Scan for the cell matching the given text and deliver its (x, y) coordinate at center. 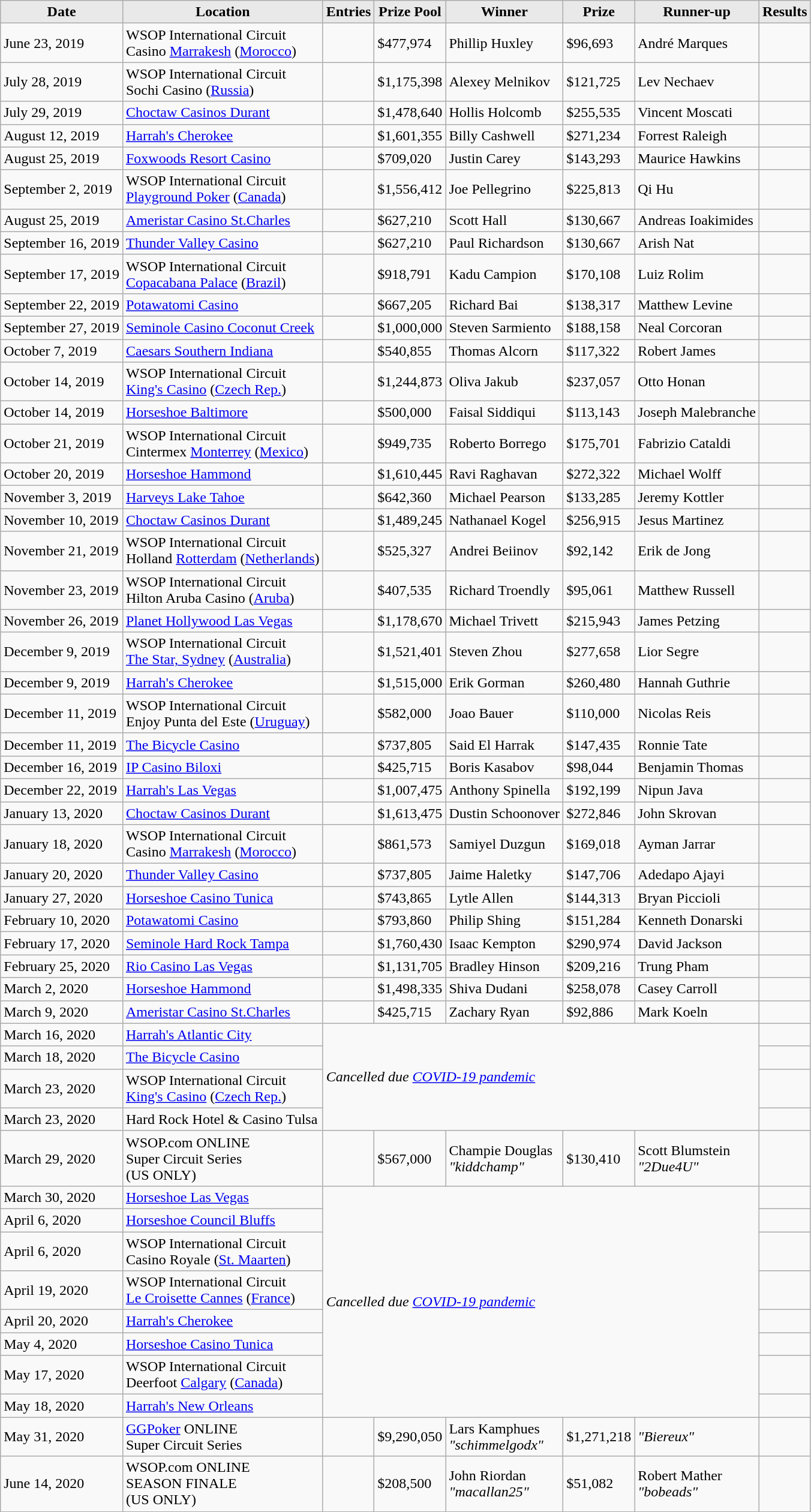
October 7, 2019 (62, 351)
$130,410 (599, 1158)
Joe Pellegrino (504, 190)
January 20, 2020 (62, 875)
$95,061 (599, 590)
$1,271,218 (599, 1437)
Michael Pearson (504, 497)
$290,974 (599, 943)
Richard Bai (504, 305)
Otto Honan (697, 381)
WSOP International CircuitHolland Rotterdam (Netherlands) (223, 551)
January 27, 2020 (62, 898)
John Riordan"macallan25" (504, 1484)
Harveys Lake Tahoe (223, 497)
Planet Hollywood Las Vegas (223, 621)
WSOP International CircuitThe Star, Sydney (Australia) (223, 651)
$918,791 (410, 273)
James Petzing (697, 621)
Jeremy Kottler (697, 497)
Steven Sarmiento (504, 327)
$143,293 (599, 158)
Lytle Allen (504, 898)
$121,725 (599, 82)
$117,322 (599, 351)
Faisal Siddiqui (504, 413)
Bradley Hinson (504, 966)
March 16, 2020 (62, 1035)
Michael Wolff (697, 474)
$477,974 (410, 43)
June 23, 2019 (62, 43)
$1,613,475 (410, 813)
Casey Carroll (697, 989)
Date (62, 12)
Jaime Haletky (504, 875)
Results (785, 12)
Adedapo Ajayi (697, 875)
WSOP International CircuitCasino Royale (St. Maarten) (223, 1251)
$1,178,670 (410, 621)
Andrei Beiinov (504, 551)
Champie Douglas"kiddchamp" (504, 1158)
$407,535 (410, 590)
IP Casino Biloxi (223, 767)
$540,855 (410, 351)
November 3, 2019 (62, 497)
Ronnie Tate (697, 744)
Boris Kasabov (504, 767)
Joao Bauer (504, 714)
$272,846 (599, 813)
Lars Kamphues"schimmelgodx" (504, 1437)
$110,000 (599, 714)
Michael Trivett (504, 621)
August 12, 2019 (62, 136)
Benjamin Thomas (697, 767)
July 29, 2019 (62, 113)
Fabrizio Cataldi (697, 444)
$642,360 (410, 497)
Forrest Raleigh (697, 136)
Lior Segre (697, 651)
November 23, 2019 (62, 590)
$1,007,475 (410, 790)
Runner-up (697, 12)
$271,234 (599, 136)
September 22, 2019 (62, 305)
$500,000 (410, 413)
Bryan Piccioli (697, 898)
Erik de Jong (697, 551)
$861,573 (410, 844)
Robert James (697, 351)
June 14, 2020 (62, 1484)
$582,000 (410, 714)
$208,500 (410, 1484)
Erik Gorman (504, 683)
Horseshoe Las Vegas (223, 1197)
December 22, 2019 (62, 790)
Samiyel Duzgun (504, 844)
$667,205 (410, 305)
April 19, 2020 (62, 1291)
$113,143 (599, 413)
$1,498,335 (410, 989)
October 21, 2019 (62, 444)
WSOP International CircuitSochi Casino (Russia) (223, 82)
May 17, 2020 (62, 1375)
WSOP International CircuitCintermex Monterrey (Mexico) (223, 444)
February 25, 2020 (62, 966)
November 21, 2019 (62, 551)
Prize Pool (410, 12)
May 31, 2020 (62, 1437)
March 2, 2020 (62, 989)
John Skrovan (697, 813)
$277,658 (599, 651)
Harrah's Las Vegas (223, 790)
March 29, 2020 (62, 1158)
$1,760,430 (410, 943)
$144,313 (599, 898)
Horseshoe Baltimore (223, 413)
Seminole Casino Coconut Creek (223, 327)
$147,706 (599, 875)
Thomas Alcorn (504, 351)
$209,216 (599, 966)
Joseph Malebranche (697, 413)
February 17, 2020 (62, 943)
$169,018 (599, 844)
Alexey Melnikov (504, 82)
$1,000,000 (410, 327)
December 16, 2019 (62, 767)
WSOP International CircuitEnjoy Punta del Este (Uruguay) (223, 714)
Maurice Hawkins (697, 158)
Prize (599, 12)
Nathanael Kogel (504, 520)
WSOP International CircuitDeerfoot Calgary (Canada) (223, 1375)
$260,480 (599, 683)
$793,860 (410, 921)
WSOP International CircuitLe Croisette Cannes (France) (223, 1291)
Matthew Levine (697, 305)
Entries (349, 12)
Matthew Russell (697, 590)
$98,044 (599, 767)
$215,943 (599, 621)
$138,317 (599, 305)
May 4, 2020 (62, 1344)
$51,082 (599, 1484)
September 27, 2019 (62, 327)
$272,322 (599, 474)
Billy Cashwell (504, 136)
March 18, 2020 (62, 1057)
$92,886 (599, 1012)
September 17, 2019 (62, 273)
Jesus Martinez (697, 520)
$170,108 (599, 273)
Isaac Kempton (504, 943)
Harrah's Atlantic City (223, 1035)
Robert Mather"bobeads" (697, 1484)
July 28, 2019 (62, 82)
$1,244,873 (410, 381)
Richard Troendly (504, 590)
Trung Pham (697, 966)
$1,515,000 (410, 683)
$225,813 (599, 190)
Luiz Rolim (697, 273)
November 10, 2019 (62, 520)
Vincent Moscati (697, 113)
WSOP International CircuitHilton Aruba Casino (Aruba) (223, 590)
$188,158 (599, 327)
Rio Casino Las Vegas (223, 966)
Caesars Southern Indiana (223, 351)
Qi Hu (697, 190)
WSOP International CircuitCopacabana Palace (Brazil) (223, 273)
$96,693 (599, 43)
Hannah Guthrie (697, 683)
September 16, 2019 (62, 243)
Anthony Spinella (504, 790)
Steven Zhou (504, 651)
Location (223, 12)
GGPoker ONLINESuper Circuit Series (223, 1437)
Hollis Holcomb (504, 113)
$949,735 (410, 444)
Ravi Raghavan (504, 474)
"Biereux" (697, 1437)
$258,078 (599, 989)
February 10, 2020 (62, 921)
Mark Koeln (697, 1012)
Phillip Huxley (504, 43)
May 18, 2020 (62, 1406)
$1,521,401 (410, 651)
$1,556,412 (410, 190)
$1,489,245 (410, 520)
October 20, 2019 (62, 474)
Oliva Jakub (504, 381)
$192,199 (599, 790)
Harrah's New Orleans (223, 1406)
September 2, 2019 (62, 190)
Arish Nat (697, 243)
Shiva Dudani (504, 989)
Dustin Schoonover (504, 813)
$147,435 (599, 744)
WSOP International CircuitPlayground Poker (Canada) (223, 190)
Kenneth Donarski (697, 921)
Nipun Java (697, 790)
$9,290,050 (410, 1437)
$237,057 (599, 381)
Seminole Hard Rock Tampa (223, 943)
Horseshoe Council Bluffs (223, 1220)
$1,478,640 (410, 113)
Said El Harrak (504, 744)
$743,865 (410, 898)
November 26, 2019 (62, 621)
$133,285 (599, 497)
$151,284 (599, 921)
Philip Shing (504, 921)
Andreas Ioakimides (697, 220)
Nicolas Reis (697, 714)
$1,131,705 (410, 966)
WSOP.com ONLINESuper Circuit Series(US ONLY) (223, 1158)
$92,142 (599, 551)
Lev Nechaev (697, 82)
WSOP.com ONLINESEASON FINALE(US ONLY) (223, 1484)
David Jackson (697, 943)
April 20, 2020 (62, 1321)
Winner (504, 12)
Hard Rock Hotel & Casino Tulsa (223, 1119)
January 18, 2020 (62, 844)
Paul Richardson (504, 243)
Ayman Jarrar (697, 844)
$1,175,398 (410, 82)
Scott Hall (504, 220)
Scott Blumstein"2Due4U" (697, 1158)
March 30, 2020 (62, 1197)
March 9, 2020 (62, 1012)
André Marques (697, 43)
$567,000 (410, 1158)
January 13, 2020 (62, 813)
$525,327 (410, 551)
$175,701 (599, 444)
Neal Corcoran (697, 327)
Kadu Campion (504, 273)
Justin Carey (504, 158)
Roberto Borrego (504, 444)
Zachary Ryan (504, 1012)
$256,915 (599, 520)
$709,020 (410, 158)
$1,601,355 (410, 136)
Foxwoods Resort Casino (223, 158)
$1,610,445 (410, 474)
$255,535 (599, 113)
